Locate the cell with the specified text and output its [X, Y] center coordinate. 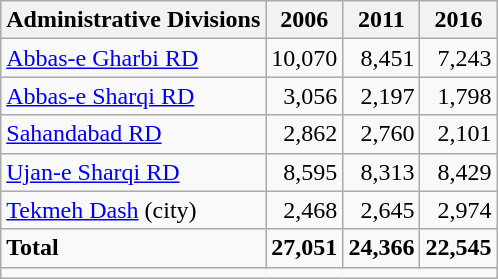
2,645 [382, 210]
3,056 [304, 96]
Total [134, 248]
2016 [458, 20]
2,468 [304, 210]
24,366 [382, 248]
Administrative Divisions [134, 20]
10,070 [304, 58]
8,313 [382, 172]
2,862 [304, 134]
27,051 [304, 248]
Abbas-e Sharqi RD [134, 96]
1,798 [458, 96]
Tekmeh Dash (city) [134, 210]
2,197 [382, 96]
7,243 [458, 58]
8,429 [458, 172]
Sahandabad RD [134, 134]
2,101 [458, 134]
Abbas-e Gharbi RD [134, 58]
2,974 [458, 210]
2011 [382, 20]
22,545 [458, 248]
Ujan-e Sharqi RD [134, 172]
8,451 [382, 58]
8,595 [304, 172]
2006 [304, 20]
2,760 [382, 134]
